Identify which cell holds the provided text, then report its [x, y] central coordinate. 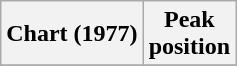
Chart (1977) [72, 34]
Peakposition [189, 34]
